Provide the [x, y] coordinate of the cell's center where the given text is located.  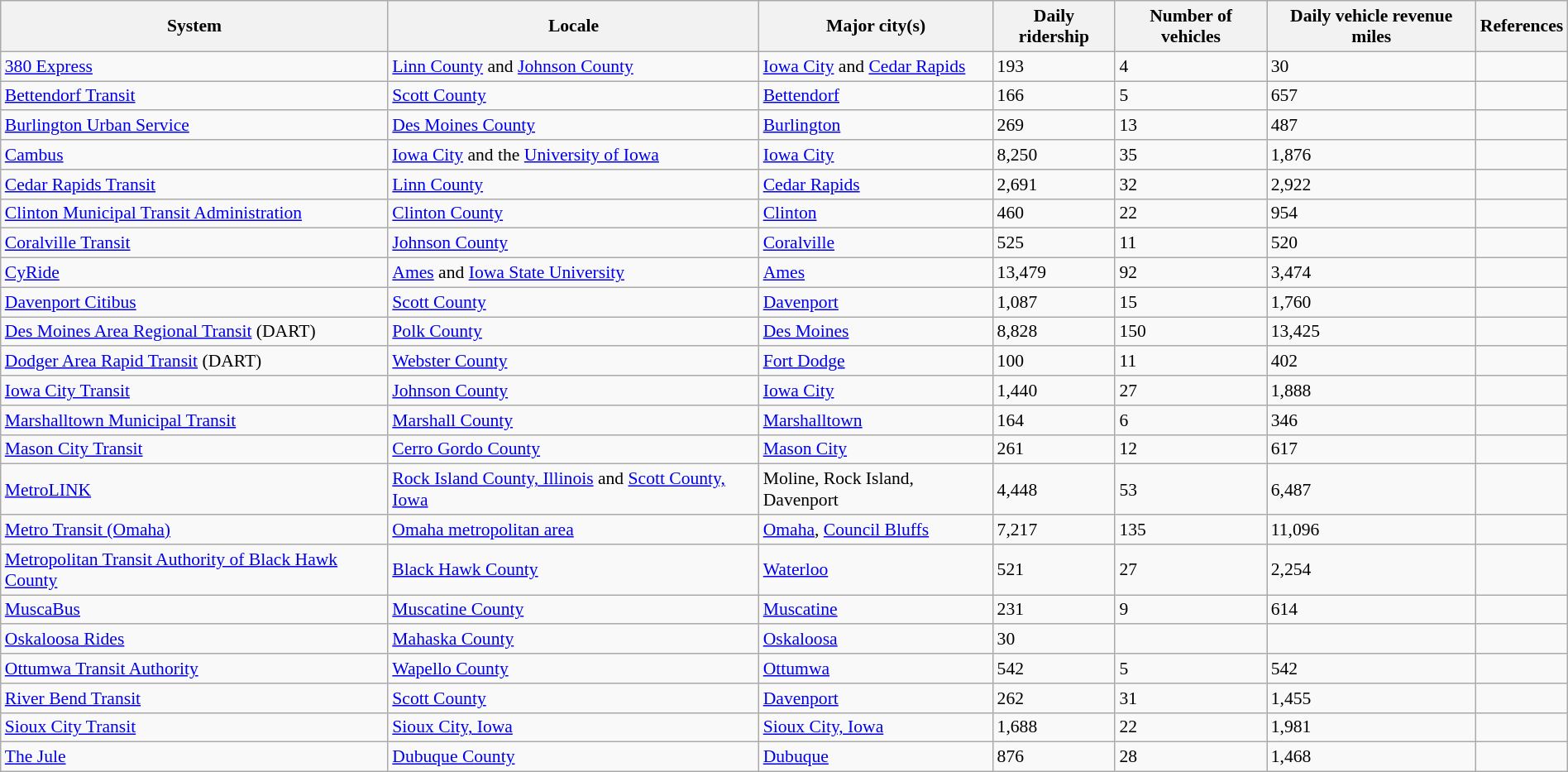
Ames [877, 273]
13,479 [1054, 273]
Bettendorf [877, 96]
2,922 [1371, 185]
231 [1054, 610]
53 [1191, 490]
Iowa City and Cedar Rapids [877, 66]
The Jule [195, 757]
164 [1054, 420]
35 [1191, 155]
28 [1191, 757]
Webster County [573, 362]
Coralville Transit [195, 243]
7,217 [1054, 530]
Clinton County [573, 213]
Oskaloosa [877, 640]
Marshalltown Municipal Transit [195, 420]
Coralville [877, 243]
Marshalltown [877, 420]
Linn County [573, 185]
614 [1371, 610]
12 [1191, 449]
Davenport Citibus [195, 302]
Mason City Transit [195, 449]
Iowa City Transit [195, 391]
Number of vehicles [1191, 26]
521 [1054, 569]
Ottumwa [877, 669]
4,448 [1054, 490]
6,487 [1371, 490]
Fort Dodge [877, 362]
Cedar Rapids [877, 185]
Muscatine County [573, 610]
Des Moines [877, 332]
Moline, Rock Island, Davenport [877, 490]
Dubuque [877, 757]
Ames and Iowa State University [573, 273]
Wapello County [573, 669]
3,474 [1371, 273]
References [1522, 26]
380 Express [195, 66]
Waterloo [877, 569]
CyRide [195, 273]
Omaha, Council Bluffs [877, 530]
Black Hawk County [573, 569]
Mason City [877, 449]
Des Moines County [573, 126]
Iowa City and the University of Iowa [573, 155]
Cerro Gordo County [573, 449]
Dubuque County [573, 757]
1,440 [1054, 391]
11,096 [1371, 530]
System [195, 26]
Clinton [877, 213]
166 [1054, 96]
Daily ridership [1054, 26]
1,981 [1371, 727]
Polk County [573, 332]
Major city(s) [877, 26]
100 [1054, 362]
1,760 [1371, 302]
92 [1191, 273]
1,888 [1371, 391]
Rock Island County, Illinois and Scott County, Iowa [573, 490]
Cambus [195, 155]
1,876 [1371, 155]
617 [1371, 449]
1,468 [1371, 757]
13 [1191, 126]
460 [1054, 213]
Des Moines Area Regional Transit (DART) [195, 332]
13,425 [1371, 332]
402 [1371, 362]
346 [1371, 420]
269 [1054, 126]
Burlington Urban Service [195, 126]
525 [1054, 243]
150 [1191, 332]
Clinton Municipal Transit Administration [195, 213]
135 [1191, 530]
487 [1371, 126]
Cedar Rapids Transit [195, 185]
Daily vehicle revenue miles [1371, 26]
8,828 [1054, 332]
1,455 [1371, 698]
4 [1191, 66]
Mahaska County [573, 640]
261 [1054, 449]
Bettendorf Transit [195, 96]
32 [1191, 185]
Metropolitan Transit Authority of Black Hawk County [195, 569]
Dodger Area Rapid Transit (DART) [195, 362]
MetroLINK [195, 490]
Omaha metropolitan area [573, 530]
Metro Transit (Omaha) [195, 530]
Locale [573, 26]
6 [1191, 420]
193 [1054, 66]
657 [1371, 96]
Ottumwa Transit Authority [195, 669]
9 [1191, 610]
876 [1054, 757]
Linn County and Johnson County [573, 66]
15 [1191, 302]
River Bend Transit [195, 698]
Oskaloosa Rides [195, 640]
2,254 [1371, 569]
Marshall County [573, 420]
262 [1054, 698]
31 [1191, 698]
8,250 [1054, 155]
MuscaBus [195, 610]
Muscatine [877, 610]
1,688 [1054, 727]
520 [1371, 243]
1,087 [1054, 302]
Burlington [877, 126]
Sioux City Transit [195, 727]
954 [1371, 213]
2,691 [1054, 185]
